Extract the (x, y) coordinate from the center of the cell holding the provided text.  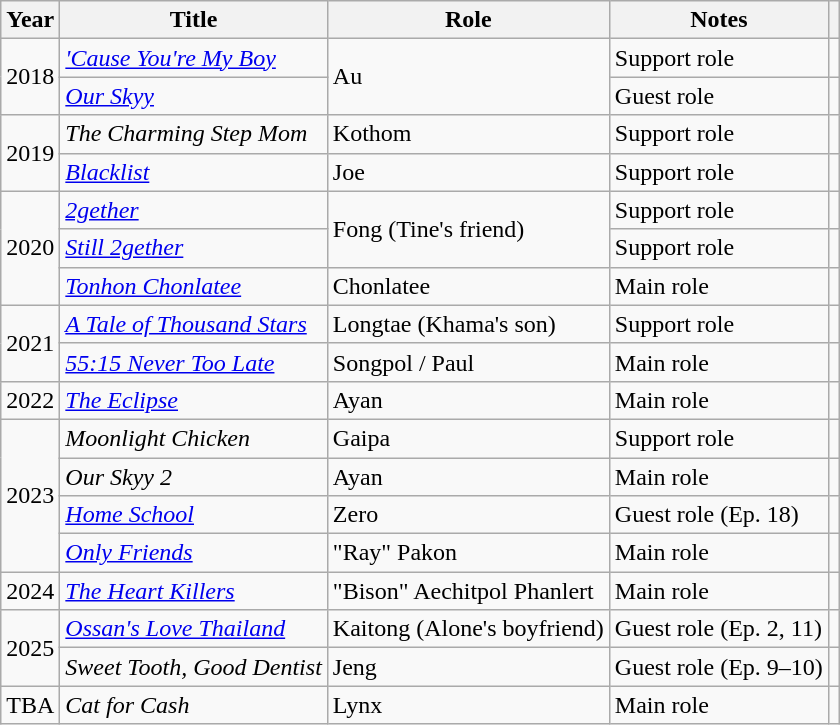
Longtae (Khama's son) (468, 324)
Home School (194, 515)
Our Skyy 2 (194, 477)
The Charming Step Mom (194, 134)
Lynx (468, 705)
Fong (Tine's friend) (468, 229)
2018 (30, 77)
'Cause You're My Boy (194, 58)
Year (30, 20)
2025 (30, 648)
Our Skyy (194, 96)
Cat for Cash (194, 705)
Kothom (468, 134)
Joe (468, 172)
Only Friends (194, 553)
Songpol / Paul (468, 362)
Kaitong (Alone's boyfriend) (468, 629)
Blacklist (194, 172)
2gether (194, 210)
Jeng (468, 667)
Title (194, 20)
The Eclipse (194, 400)
Chonlatee (468, 286)
2023 (30, 495)
Ossan's Love Thailand (194, 629)
The Heart Killers (194, 591)
2024 (30, 591)
Guest role (Ep. 18) (718, 515)
Zero (468, 515)
TBA (30, 705)
2019 (30, 153)
Moonlight Chicken (194, 438)
2020 (30, 248)
Role (468, 20)
Guest role (Ep. 9–10) (718, 667)
2022 (30, 400)
Sweet Tooth, Good Dentist (194, 667)
55:15 Never Too Late (194, 362)
Tonhon Chonlatee (194, 286)
A Tale of Thousand Stars (194, 324)
"Bison" Aechitpol Phanlert (468, 591)
"Ray" Pakon (468, 553)
Au (468, 77)
2021 (30, 343)
Still 2gether (194, 248)
Guest role (718, 96)
Notes (718, 20)
Gaipa (468, 438)
Guest role (Ep. 2, 11) (718, 629)
